Scan for the cell matching the given text and deliver its [x, y] coordinate at center. 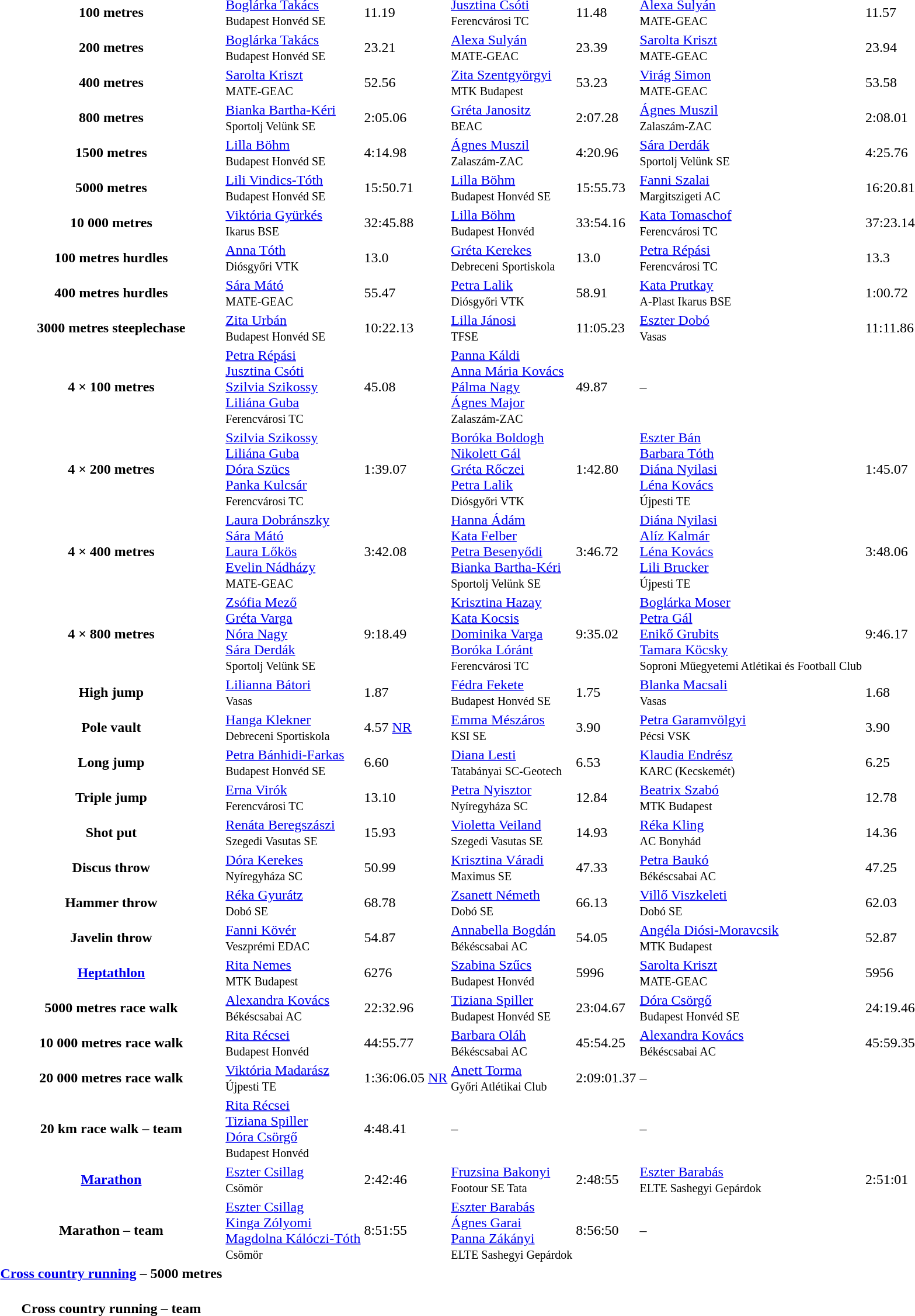
45:54.25 [606, 1043]
Zita UrbánBudapest Honvéd SE [293, 328]
1.75 [606, 693]
12.84 [606, 798]
Gréta KerekesDebreceni Sportiskola [512, 258]
49.87 [606, 387]
Blanka MacsaliVasas [751, 693]
33:54.16 [606, 223]
Eszter BánBarbara TóthDiána NyilasiLéna KovácsÚjpesti TE [751, 469]
Hanna ÁdámKata FelberPetra BesenyődiBianka Bartha-KériSportolj Velünk SE [512, 551]
Lilla BöhmBudapest Honvéd [512, 223]
54.05 [606, 938]
Sára DerdákSportolj Velünk SE [751, 153]
Fédra FeketeBudapest Honvéd SE [512, 693]
Boróka BoldoghNikolett GálGréta RőczeiPetra LalikDiósgyőri VTK [512, 469]
Eszter CsillagKinga ZólyomiMagdolna Kálóczi-TóthCsömör [293, 1230]
Szabina SzűcsBudapest Honvéd [512, 973]
5996 [606, 973]
44:55.77 [406, 1043]
8:56:50 [606, 1230]
Fanni KövérVeszprémi EDAC [293, 938]
3:46.72 [606, 551]
Annabella BogdánBékéscsabai AC [512, 938]
Petra BaukóBékéscsabai AC [751, 868]
Kata PrutkayA-Plast Ikarus BSE [751, 293]
Lilianna BátoriVasas [293, 693]
Dóra CsörgőBudapest Honvéd SE [751, 1008]
Rita NemesMTK Budapest [293, 973]
50.99 [406, 868]
2:09:01.37 [606, 1078]
Laura DobránszkySára MátóLaura LőkösEvelin NádházyMATE-GEAC [293, 551]
9:35.02 [606, 634]
6.60 [406, 763]
Emma MészárosKSI SE [512, 728]
Krisztina VáradiMaximus SE [512, 868]
Rita RécseiBudapest Honvéd [293, 1043]
58.91 [606, 293]
54.87 [406, 938]
Zsófia MezőGréta VargaNóra NagySára DerdákSportolj Velünk SE [293, 634]
Rita RécseiTiziana SpillerDóra CsörgőBudapest Honvéd [293, 1129]
Tiziana SpillerBudapest Honvéd SE [512, 1008]
Zsanett NémethDobó SE [512, 903]
52.56 [406, 83]
Angéla Diósi-MoravcsikMTK Budapest [751, 938]
68.78 [406, 903]
2:42:46 [406, 1180]
1:39.07 [406, 469]
22:32.96 [406, 1008]
Petra RépásiFerencvárosi TC [751, 258]
Diana LestiTatabányai SC-Geotech [512, 763]
Gréta JanositzBEAC [512, 118]
Krisztina HazayKata KocsisDominika VargaBoróka LórántFerencvárosi TC [512, 634]
Erna VirókFerencvárosi TC [293, 798]
11:05.23 [606, 328]
Panna KáldiAnna Mária KovácsPálma NagyÁgnes MajorZalaszám-ZAC [512, 387]
Alexa SulyánMATE-GEAC [512, 48]
Petra NyisztorNyíregyháza SC [512, 798]
Barbara OláhBékéscsabai AC [512, 1043]
2:07.28 [606, 118]
2:48:55 [606, 1180]
4:14.98 [406, 153]
14.93 [606, 833]
9:18.49 [406, 634]
Fruzsina BakonyiFootour SE Tata [512, 1180]
Boglárka TakácsBudapest Honvéd SE [293, 48]
Petra LalikDiósgyőri VTK [512, 293]
55.47 [406, 293]
Eszter BarabásÁgnes GaraiPanna ZákányiELTE Sashegyi Gepárdok [512, 1230]
Petra GaramvölgyiPécsi VSK [751, 728]
23:04.67 [606, 1008]
6276 [406, 973]
47.33 [606, 868]
4:48.41 [406, 1129]
3.90 [606, 728]
45.08 [406, 387]
Lilla JánosiTFSE [512, 328]
Eszter BarabásELTE Sashegyi Gepárdok [751, 1180]
3:42.08 [406, 551]
Kata TomaschofFerencvárosi TC [751, 223]
Fanni SzalaiMargitszigeti AC [751, 188]
66.13 [606, 903]
4.57 NR [406, 728]
Virág SimonMATE-GEAC [751, 83]
15.93 [406, 833]
23.21 [406, 48]
Diána NyilasiAlíz KalmárLéna KovácsLili BruckerÚjpesti TE [751, 551]
8:51:55 [406, 1230]
Réka GyurátzDobó SE [293, 903]
15:55.73 [606, 188]
Beatrix SzabóMTK Budapest [751, 798]
Renáta BeregszásziSzegedi Vasutas SE [293, 833]
6.53 [606, 763]
Villő ViszkeletiDobó SE [751, 903]
1:36:06.05 NR [406, 1078]
1.87 [406, 693]
Anna TóthDiósgyőri VTK [293, 258]
Eszter DobóVasas [751, 328]
1:42.80 [606, 469]
2:05.06 [406, 118]
4:20.96 [606, 153]
Petra Bánhidi-FarkasBudapest Honvéd SE [293, 763]
Viktória MadarászÚjpesti TE [293, 1078]
32:45.88 [406, 223]
Dóra KerekesNyíregyháza SC [293, 868]
Eszter CsillagCsömör [293, 1180]
Zita SzentgyörgyiMTK Budapest [512, 83]
23.39 [606, 48]
Bianka Bartha-KériSportolj Velünk SE [293, 118]
Boglárka MoserPetra GálEnikő GrubitsTamara KöcskySoproni Műegyetemi Atlétikai és Football Club [751, 634]
Klaudia EndrészKARC (Kecskemét) [751, 763]
Viktória GyürkésIkarus BSE [293, 223]
15:50.71 [406, 188]
Petra RépásiJusztina CsótiSzilvia SzikossyLiliána GubaFerencvárosi TC [293, 387]
13.10 [406, 798]
53.23 [606, 83]
10:22.13 [406, 328]
Anett TormaGyőri Atlétikai Club [512, 1078]
Szilvia SzikossyLiliána GubaDóra SzücsPanka KulcsárFerencvárosi TC [293, 469]
Violetta VeilandSzegedi Vasutas SE [512, 833]
Réka KlingAC Bonyhád [751, 833]
Hanga KleknerDebreceni Sportiskola [293, 728]
Sára MátóMATE-GEAC [293, 293]
Lili Vindics-TóthBudapest Honvéd SE [293, 188]
